Determine the (x, y) coordinate at the center of the cell enclosing the given text.  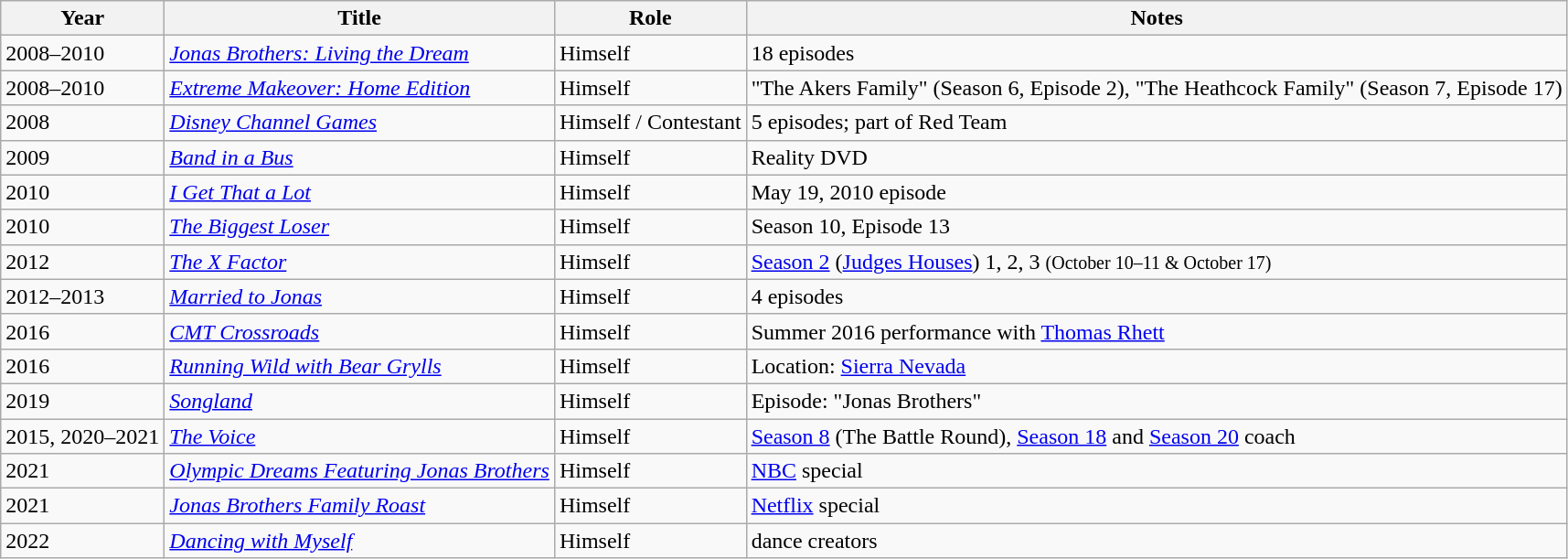
Himself / Contestant (650, 123)
Episode: "Jonas Brothers" (1157, 401)
2009 (82, 157)
2015, 2020–2021 (82, 436)
Season 10, Episode 13 (1157, 227)
Year (82, 18)
2022 (82, 541)
Title (360, 18)
Reality DVD (1157, 157)
Season 2 (Judges Houses) 1, 2, 3 (October 10–11 & October 17) (1157, 262)
5 episodes; part of Red Team (1157, 123)
The X Factor (360, 262)
Summer 2016 performance with Thomas Rhett (1157, 331)
Season 8 (The Battle Round), Season 18 and Season 20 coach (1157, 436)
Songland (360, 401)
Olympic Dreams Featuring Jonas Brothers (360, 471)
Location: Sierra Nevada (1157, 366)
The Biggest Loser (360, 227)
dance creators (1157, 541)
Jonas Brothers Family Roast (360, 506)
Role (650, 18)
2019 (82, 401)
Notes (1157, 18)
Band in a Bus (360, 157)
The Voice (360, 436)
NBC special (1157, 471)
Dancing with Myself (360, 541)
May 19, 2010 episode (1157, 192)
Running Wild with Bear Grylls (360, 366)
18 episodes (1157, 53)
2008 (82, 123)
2012–2013 (82, 296)
Disney Channel Games (360, 123)
I Get That a Lot (360, 192)
Married to Jonas (360, 296)
CMT Crossroads (360, 331)
"The Akers Family" (Season 6, Episode 2), "The Heathcock Family" (Season 7, Episode 17) (1157, 88)
4 episodes (1157, 296)
Jonas Brothers: Living the Dream (360, 53)
Extreme Makeover: Home Edition (360, 88)
2012 (82, 262)
Netflix special (1157, 506)
